Return the (X, Y) coordinate for the center point of the cell that contains the specified text.  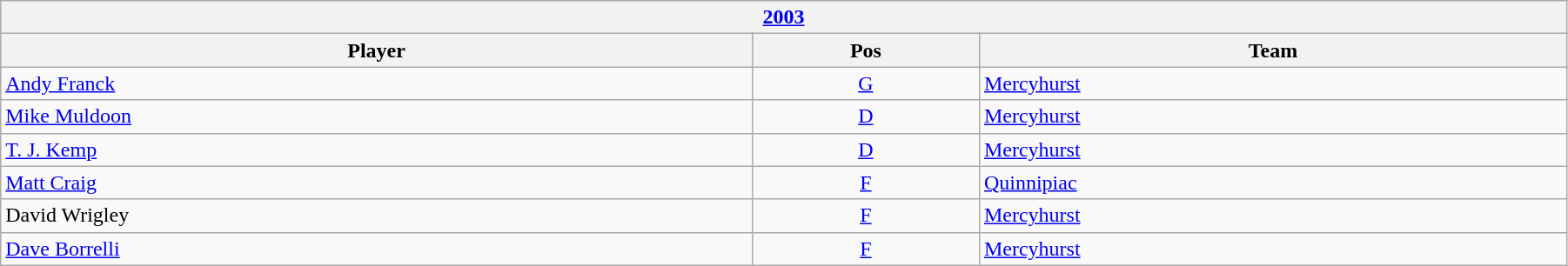
Team (1272, 50)
Andy Franck (377, 83)
Pos (865, 50)
T. J. Kemp (377, 150)
Quinnipiac (1272, 183)
David Wrigley (377, 216)
2003 (784, 17)
G (865, 83)
Mike Muldoon (377, 116)
Dave Borrelli (377, 249)
Matt Craig (377, 183)
Player (377, 50)
